Return the (x, y) coordinate for the center point of the cell that contains the specified text.  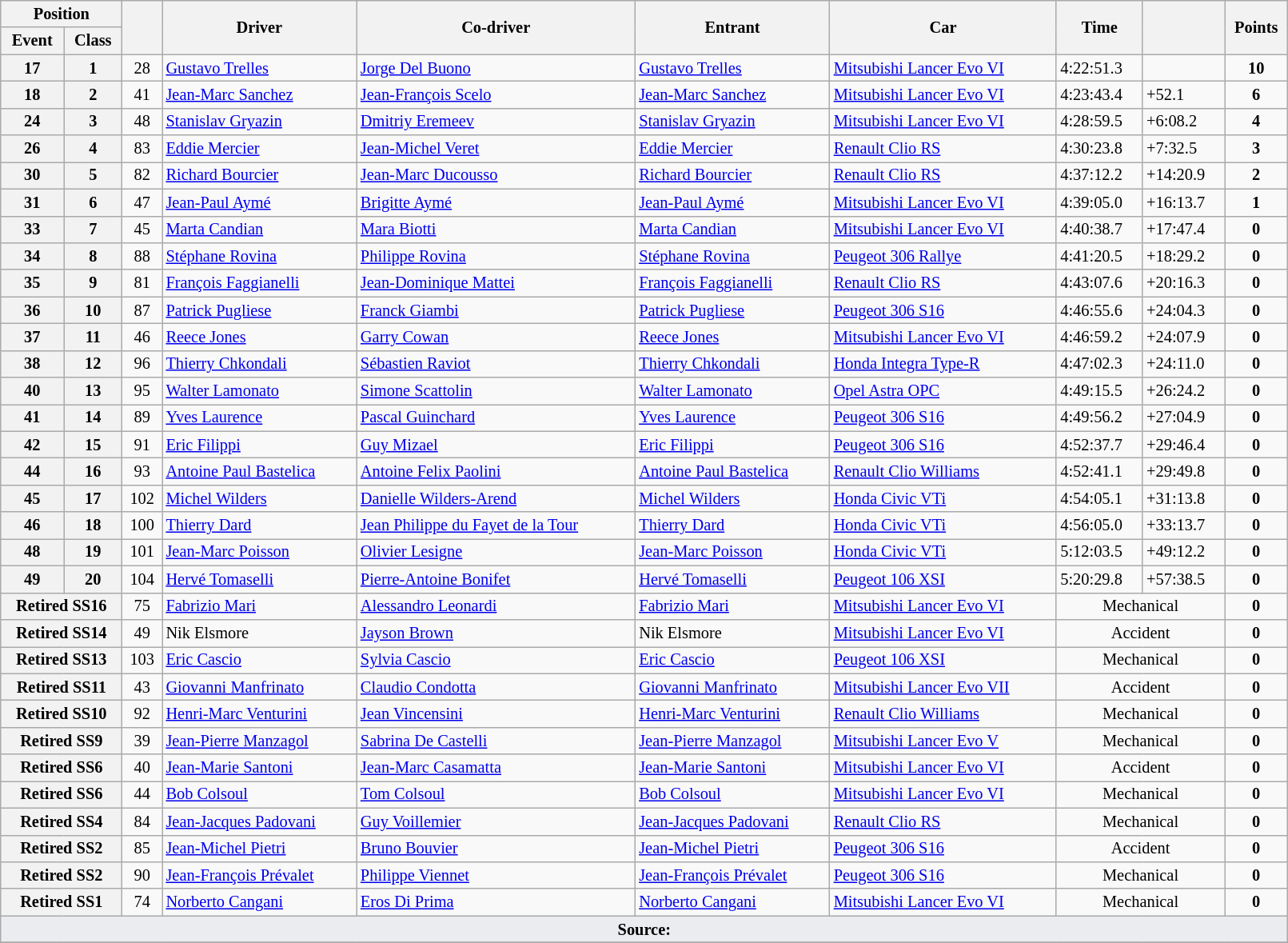
Retired SS9 (62, 741)
Guy Mizael (496, 445)
Antoine Felix Paolini (496, 471)
35 (32, 283)
13 (93, 391)
Event (32, 41)
Jean Vincensini (496, 713)
16 (93, 471)
93 (142, 471)
4:49:56.2 (1099, 418)
Car (943, 27)
43 (142, 687)
+52.1 (1183, 94)
88 (142, 256)
Bruno Bouvier (496, 849)
Olivier Lesigne (496, 552)
Co-driver (496, 27)
9 (93, 283)
90 (142, 875)
5:12:03.5 (1099, 552)
Retired SS4 (62, 821)
14 (93, 418)
Jean-Marc Casamatta (496, 768)
4:46:59.2 (1099, 337)
104 (142, 579)
Retired SS10 (62, 713)
38 (32, 364)
42 (32, 445)
+16:13.7 (1183, 202)
Franck Giambi (496, 310)
74 (142, 902)
Sabrina De Castelli (496, 741)
Opel Astra OPC (943, 391)
4:56:05.0 (1099, 525)
Brigitte Aymé (496, 202)
4:37:12.2 (1099, 175)
+20:16.3 (1183, 283)
+6:08.2 (1183, 122)
7 (93, 230)
91 (142, 445)
82 (142, 175)
Jayson Brown (496, 633)
Garry Cowan (496, 337)
Time (1099, 27)
12 (93, 364)
Simone Scattolin (496, 391)
15 (93, 445)
4:49:15.5 (1099, 391)
Entrant (732, 27)
85 (142, 849)
+14:20.9 (1183, 175)
24 (32, 122)
31 (32, 202)
4:41:20.5 (1099, 256)
+7:32.5 (1183, 149)
Class (93, 41)
Danielle Wilders-Arend (496, 498)
33 (32, 230)
+49:12.2 (1183, 552)
Honda Integra Type-R (943, 364)
92 (142, 713)
83 (142, 149)
95 (142, 391)
Philippe Viennet (496, 875)
8 (93, 256)
28 (142, 68)
4:46:55.6 (1099, 310)
Philippe Rovina (496, 256)
Source: (644, 929)
Mitsubishi Lancer Evo VII (943, 687)
Jean Philippe du Fayet de la Tour (496, 525)
19 (93, 552)
4:54:05.1 (1099, 498)
Points (1257, 27)
Peugeot 306 Rallye (943, 256)
4:52:41.1 (1099, 471)
Mitsubishi Lancer Evo V (943, 741)
11 (93, 337)
4:40:38.7 (1099, 230)
Claudio Condotta (496, 687)
4:23:43.4 (1099, 94)
4:47:02.3 (1099, 364)
Tom Colsoul (496, 794)
84 (142, 821)
Jean-Dominique Mattei (496, 283)
Dmitriy Eremeev (496, 122)
47 (142, 202)
Position (62, 14)
4:28:59.5 (1099, 122)
Mara Biotti (496, 230)
Retired SS16 (62, 606)
+57:38.5 (1183, 579)
89 (142, 418)
4:43:07.6 (1099, 283)
87 (142, 310)
102 (142, 498)
+24:11.0 (1183, 364)
37 (32, 337)
+33:13.7 (1183, 525)
+17:47.4 (1183, 230)
100 (142, 525)
Jean-François Scelo (496, 94)
81 (142, 283)
Guy Voillemier (496, 821)
Sébastien Raviot (496, 364)
Retired SS11 (62, 687)
Jean-Marc Ducousso (496, 175)
Retired SS1 (62, 902)
Driver (259, 27)
5 (93, 175)
4:30:23.8 (1099, 149)
4:39:05.0 (1099, 202)
Retired SS13 (62, 660)
36 (32, 310)
30 (32, 175)
+24:04.3 (1183, 310)
75 (142, 606)
103 (142, 660)
+26:24.2 (1183, 391)
101 (142, 552)
26 (32, 149)
20 (93, 579)
Retired SS14 (62, 633)
+18:29.2 (1183, 256)
+24:07.9 (1183, 337)
Jorge Del Buono (496, 68)
+31:13.8 (1183, 498)
+27:04.9 (1183, 418)
34 (32, 256)
5:20:29.8 (1099, 579)
96 (142, 364)
39 (142, 741)
Sylvia Cascio (496, 660)
Pierre-Antoine Bonifet (496, 579)
Pascal Guinchard (496, 418)
Alessandro Leonardi (496, 606)
4:22:51.3 (1099, 68)
Eros Di Prima (496, 902)
+29:46.4 (1183, 445)
Jean-Michel Veret (496, 149)
+29:49.8 (1183, 471)
4:52:37.7 (1099, 445)
